Provide the [X, Y] coordinate of the cell's center where the given text is located.  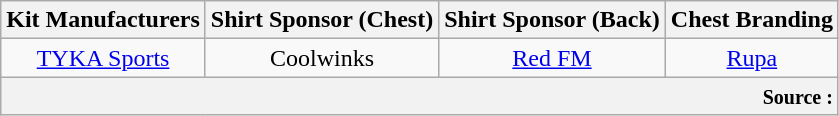
TYKA Sports [104, 58]
Chest Branding [752, 20]
Coolwinks [322, 58]
Source : [420, 96]
Shirt Sponsor (Back) [552, 20]
Red FM [552, 58]
Rupa [752, 58]
Kit Manufacturers [104, 20]
Shirt Sponsor (Chest) [322, 20]
